Detect which cell encompasses the target text, then output its [x, y] center coordinate. 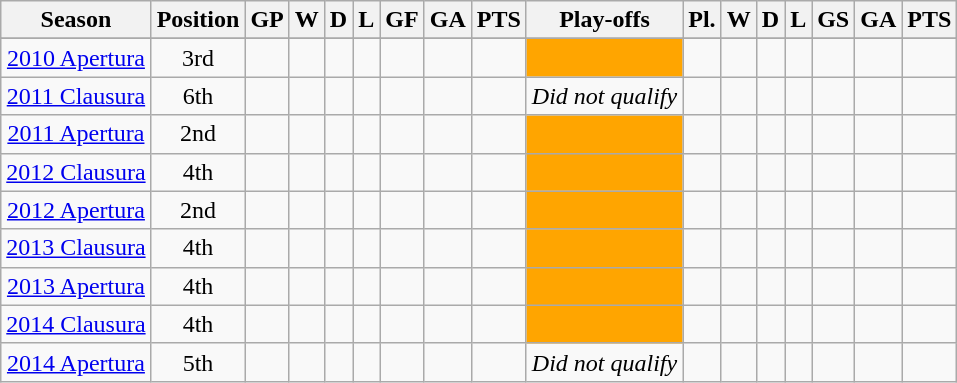
5th [198, 362]
2013 Apertura [76, 286]
Season [76, 20]
2012 Apertura [76, 210]
2014 Apertura [76, 362]
6th [198, 96]
2013 Clausura [76, 248]
GF [402, 20]
GS [834, 20]
GP [267, 20]
Play-offs [604, 20]
2011 Apertura [76, 134]
2014 Clausura [76, 324]
2011 Clausura [76, 96]
2010 Apertura [76, 58]
3rd [198, 58]
2012 Clausura [76, 172]
Pl. [702, 20]
Position [198, 20]
